Determine the (X, Y) coordinate at the center of the cell enclosing the given text.  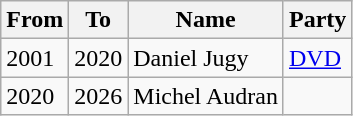
From (35, 20)
To (98, 20)
DVD (317, 58)
Name (206, 20)
2001 (35, 58)
2026 (98, 96)
Michel Audran (206, 96)
Party (317, 20)
Daniel Jugy (206, 58)
